Return [X, Y] of the center of cell containing provided text 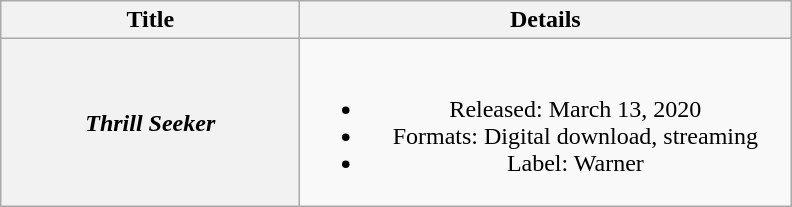
Thrill Seeker [150, 122]
Title [150, 20]
Details [546, 20]
Released: March 13, 2020Formats: Digital download, streamingLabel: Warner [546, 122]
